Pinpoint the cell where the given text exists, returning its (X, Y) midpoint coordinate. 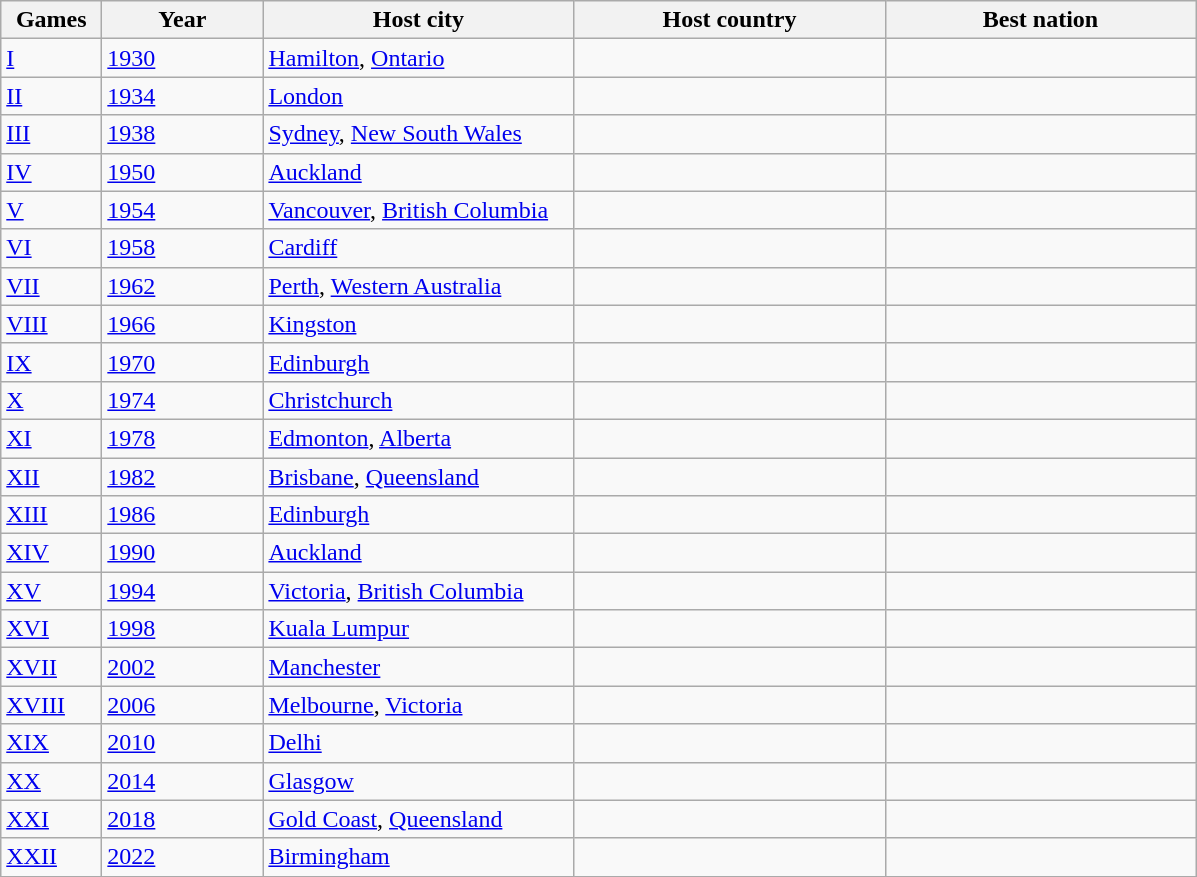
IX (52, 362)
Host city (418, 20)
Edmonton, Alberta (418, 438)
1938 (182, 134)
London (418, 96)
2002 (182, 667)
1986 (182, 515)
1958 (182, 248)
Melbourne, Victoria (418, 705)
Brisbane, Queensland (418, 477)
Games (52, 20)
Christchurch (418, 400)
1982 (182, 477)
XIII (52, 515)
Gold Coast, Queensland (418, 819)
1974 (182, 400)
1962 (182, 286)
1978 (182, 438)
Hamilton, Ontario (418, 58)
XIV (52, 553)
VIII (52, 324)
1954 (182, 210)
2006 (182, 705)
X (52, 400)
Vancouver, British Columbia (418, 210)
XV (52, 591)
Year (182, 20)
VI (52, 248)
Sydney, New South Wales (418, 134)
XIX (52, 743)
Cardiff (418, 248)
1998 (182, 629)
2018 (182, 819)
Best nation (1040, 20)
2010 (182, 743)
XXII (52, 857)
II (52, 96)
Delhi (418, 743)
I (52, 58)
XVI (52, 629)
XX (52, 781)
Birmingham (418, 857)
Host country (730, 20)
2022 (182, 857)
XXI (52, 819)
1966 (182, 324)
Kuala Lumpur (418, 629)
1970 (182, 362)
1934 (182, 96)
III (52, 134)
V (52, 210)
Manchester (418, 667)
Perth, Western Australia (418, 286)
1930 (182, 58)
2014 (182, 781)
XI (52, 438)
1994 (182, 591)
Victoria, British Columbia (418, 591)
1990 (182, 553)
XVII (52, 667)
1950 (182, 172)
Glasgow (418, 781)
XII (52, 477)
XVIII (52, 705)
IV (52, 172)
Kingston (418, 324)
VII (52, 286)
